Determine the [x, y] coordinate at the center of the cell enclosing the given text.  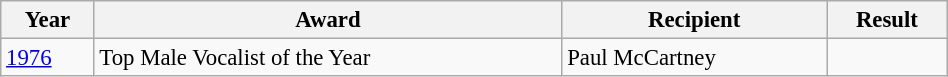
Result [888, 20]
Recipient [694, 20]
1976 [48, 58]
Top Male Vocalist of the Year [328, 58]
Paul McCartney [694, 58]
Year [48, 20]
Award [328, 20]
